Find where the given text appears and provide that cell's center as [X, Y] coordinate. 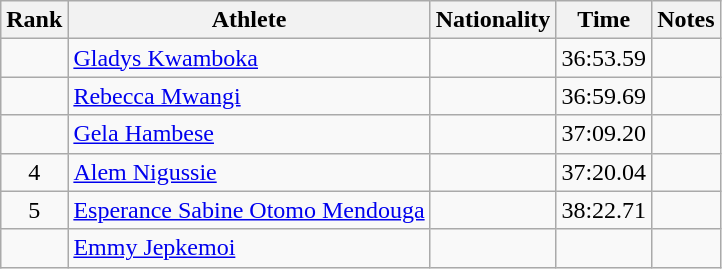
36:53.59 [604, 58]
Gladys Kwamboka [249, 58]
Nationality [493, 20]
37:09.20 [604, 134]
37:20.04 [604, 172]
Esperance Sabine Otomo Mendouga [249, 210]
Athlete [249, 20]
36:59.69 [604, 96]
4 [34, 172]
Emmy Jepkemoi [249, 248]
5 [34, 210]
38:22.71 [604, 210]
Rank [34, 20]
Rebecca Mwangi [249, 96]
Notes [686, 20]
Time [604, 20]
Alem Nigussie [249, 172]
Gela Hambese [249, 134]
